Provide the (X, Y) coordinate of the cell's center where the given text is located.  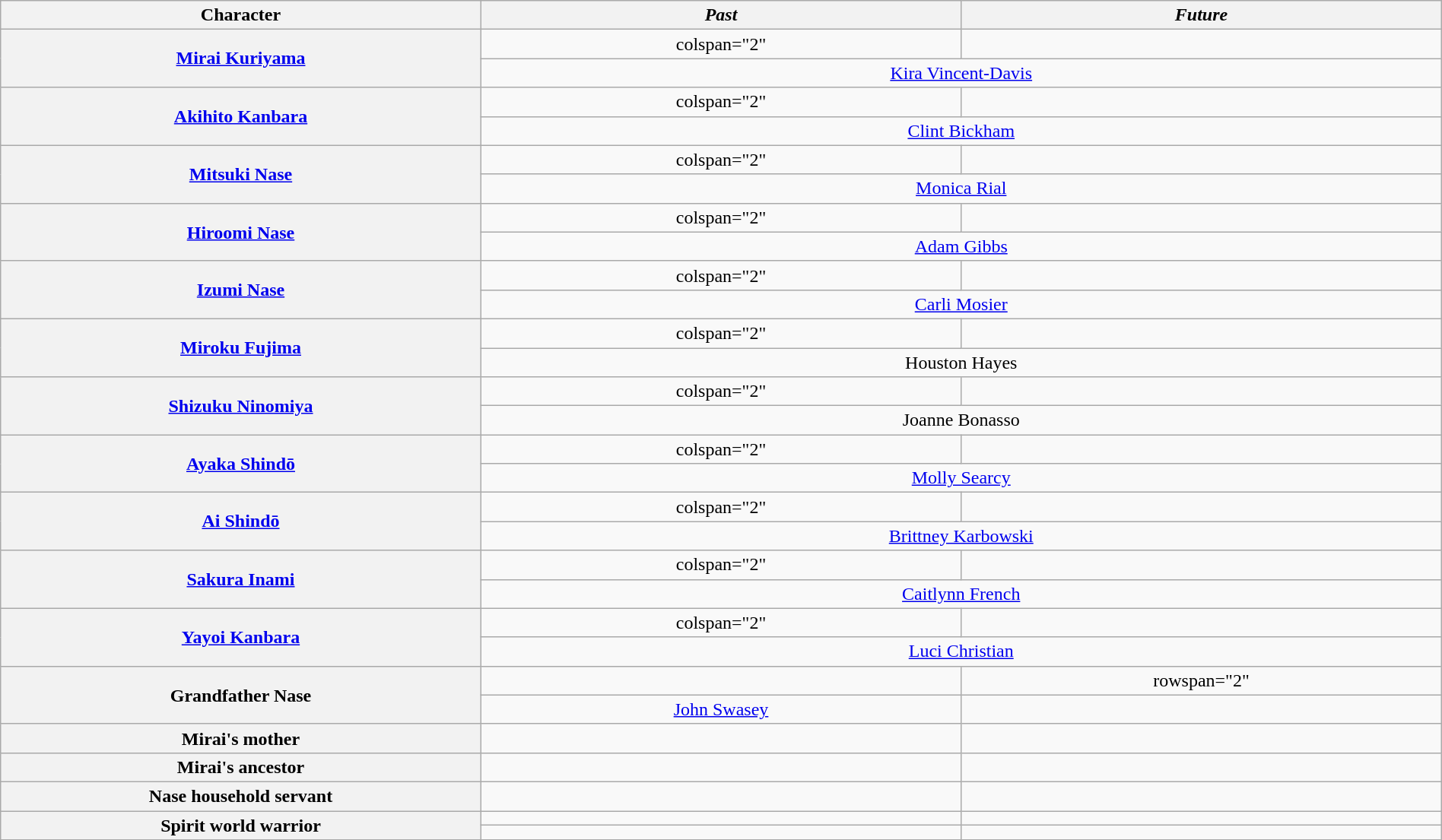
Akihito Kanbara (241, 116)
Carli Mosier (961, 304)
Mirai's mother (241, 738)
Caitlynn French (961, 594)
Miroku Fujima (241, 347)
Mirai Kuriyama (241, 59)
Nase household servant (241, 796)
Ai Shindō (241, 521)
Yayoi Kanbara (241, 637)
Izumi Nase (241, 290)
Hiroomi Nase (241, 232)
Sakura Inami (241, 579)
Houston Hayes (961, 363)
John Swasey (721, 709)
Joanne Bonasso (961, 420)
Molly Searcy (961, 478)
Shizuku Ninomiya (241, 406)
Mirai's ancestor (241, 767)
Past (721, 15)
Clint Bickham (961, 131)
Character (241, 15)
Ayaka Shindō (241, 464)
Monica Rial (961, 189)
Brittney Karbowski (961, 536)
Future (1202, 15)
Luci Christian (961, 651)
Grandfather Nase (241, 695)
Kira Vincent-Davis (961, 73)
Adam Gibbs (961, 246)
Spirit world warrior (241, 825)
rowspan="2" (1202, 680)
Mitsuki Nase (241, 174)
